Identify which cell holds the provided text, then report its [X, Y] central coordinate. 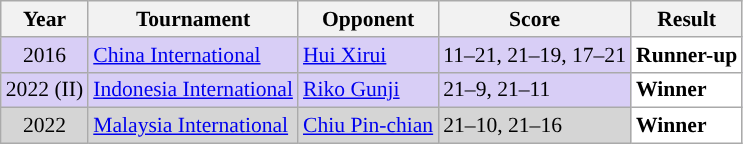
21–10, 21–16 [534, 126]
Score [534, 19]
21–9, 21–11 [534, 90]
11–21, 21–19, 17–21 [534, 55]
Runner-up [686, 55]
China International [193, 55]
Tournament [193, 19]
Year [44, 19]
Hui Xirui [368, 55]
2022 (II) [44, 90]
Opponent [368, 19]
Riko Gunji [368, 90]
Malaysia International [193, 126]
Indonesia International [193, 90]
Result [686, 19]
Chiu Pin-chian [368, 126]
2022 [44, 126]
2016 [44, 55]
